Return (x, y) of the center of cell containing provided text 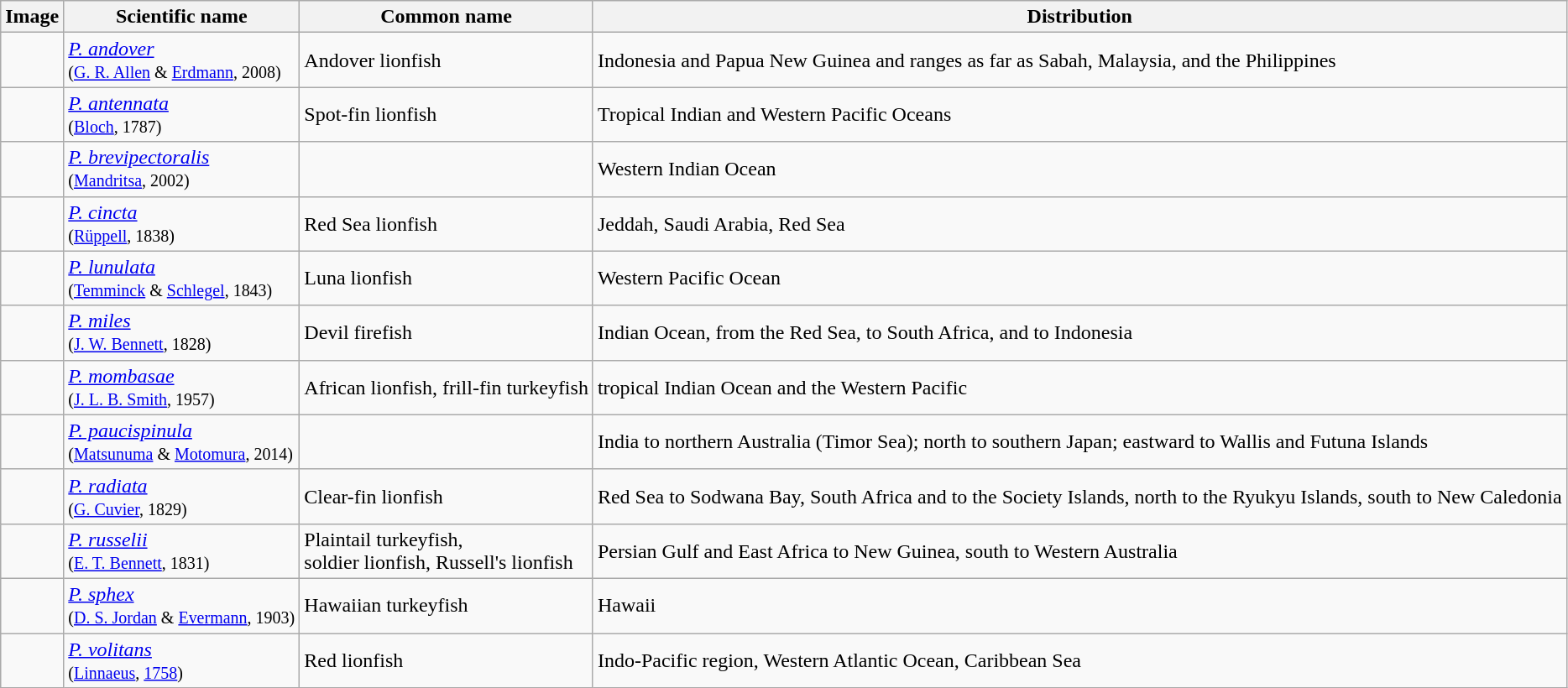
Devil firefish (447, 332)
P. brevipectoralis(Mandritsa, 2002) (181, 169)
Luna lionfish (447, 279)
Western Pacific Ocean (1079, 279)
Hawaiian turkeyfish (447, 606)
tropical Indian Ocean and the Western Pacific (1079, 388)
P. lunulata(Temminck & Schlegel, 1843) (181, 279)
Red Sea to Sodwana Bay, South Africa and to the Society Islands, north to the Ryukyu Islands, south to New Caledonia (1079, 497)
Western Indian Ocean (1079, 169)
P. sphex(D. S. Jordan & Evermann, 1903) (181, 606)
Scientific name (181, 17)
P. mombasae(J. L. B. Smith, 1957) (181, 388)
P. cincta(Rüppell, 1838) (181, 223)
Common name (447, 17)
Hawaii (1079, 606)
P. antennata(Bloch, 1787) (181, 114)
India to northern Australia (Timor Sea); north to southern Japan; eastward to Wallis and Futuna Islands (1079, 441)
Persian Gulf and East Africa to New Guinea, south to Western Australia (1079, 550)
Distribution (1079, 17)
Red lionfish (447, 659)
Indonesia and Papua New Guinea and ranges as far as Sabah, Malaysia, and the Philippines (1079, 60)
P. miles(J. W. Bennett, 1828) (181, 332)
African lionfish, frill-fin turkeyfish (447, 388)
Plaintail turkeyfish,soldier lionfish, Russell's lionfish (447, 550)
Jeddah, Saudi Arabia, Red Sea (1079, 223)
P. andover(G. R. Allen & Erdmann, 2008) (181, 60)
Clear-fin lionfish (447, 497)
Red Sea lionfish (447, 223)
Tropical Indian and Western Pacific Oceans (1079, 114)
Spot-fin lionfish (447, 114)
P. volitans(Linnaeus, 1758) (181, 659)
Andover lionfish (447, 60)
Indo-Pacific region, Western Atlantic Ocean, Caribbean Sea (1079, 659)
Indian Ocean, from the Red Sea, to South Africa, and to Indonesia (1079, 332)
P. russelii(E. T. Bennett, 1831) (181, 550)
P. radiata(G. Cuvier, 1829) (181, 497)
P. paucispinula(Matsunuma & Motomura, 2014) (181, 441)
Image (32, 17)
